Return the [X, Y] coordinate for the center point of the cell that contains the specified text.  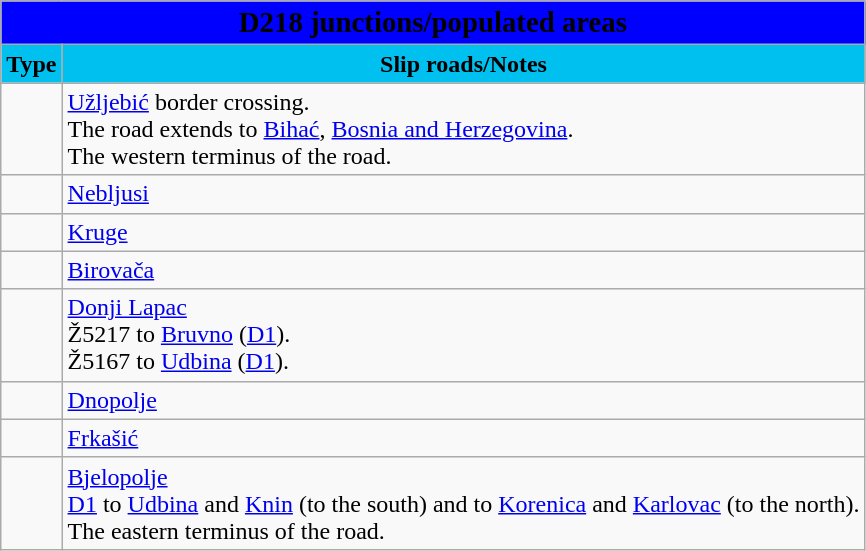
Birovača [464, 270]
Užljebić border crossing.The road extends to Bihać, Bosnia and Herzegovina.The western terminus of the road. [464, 129]
Frkašić [464, 438]
D218 junctions/populated areas [433, 23]
Slip roads/Notes [464, 64]
Type [32, 64]
Kruge [464, 232]
Bjelopolje D1 to Udbina and Knin (to the south) and to Korenica and Karlovac (to the north).The eastern terminus of the road. [464, 503]
Dnopolje [464, 400]
Donji LapacŽ5217 to Bruvno (D1).Ž5167 to Udbina (D1). [464, 335]
Nebljusi [464, 194]
